Return the [X, Y] coordinate for the center point of the cell that contains the specified text.  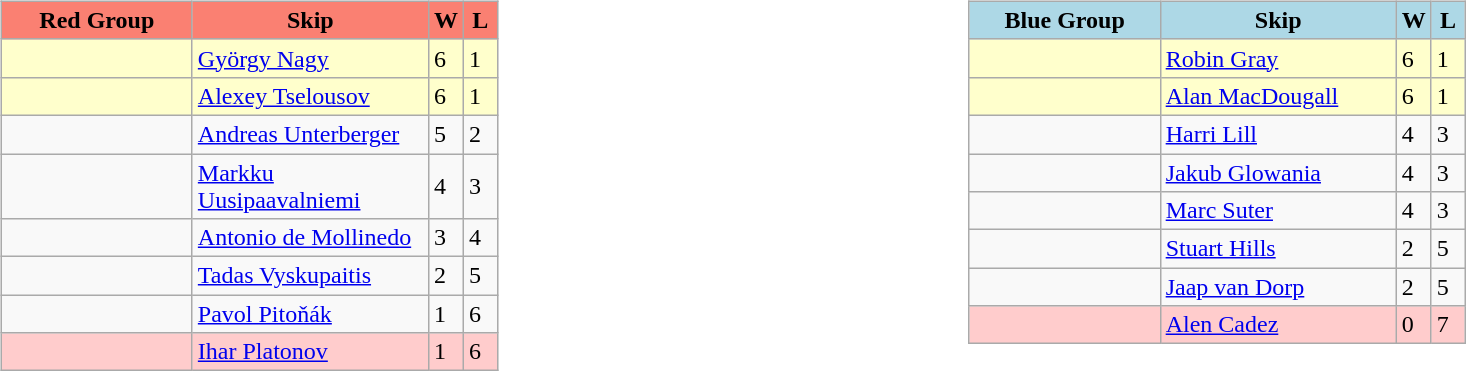
Robin Gray [1278, 58]
Tadas Vyskupaitis [310, 276]
Pavol Pitoňák [310, 314]
Jakub Glowania [1278, 173]
Antonio de Mollinedo [310, 238]
Stuart Hills [1278, 249]
Blue Group [1064, 20]
0 [1414, 325]
Alexey Tselousov [310, 96]
Harri Lill [1278, 134]
Markku Uusipaavalniemi [310, 186]
Red Group [96, 20]
Andreas Unterberger [310, 134]
Jaap van Dorp [1278, 287]
Marc Suter [1278, 211]
György Nagy [310, 58]
Alen Cadez [1278, 325]
Ihar Platonov [310, 352]
7 [1448, 325]
Alan MacDougall [1278, 96]
